From the cell containing the given text, extract its center point as [X, Y] coordinate. 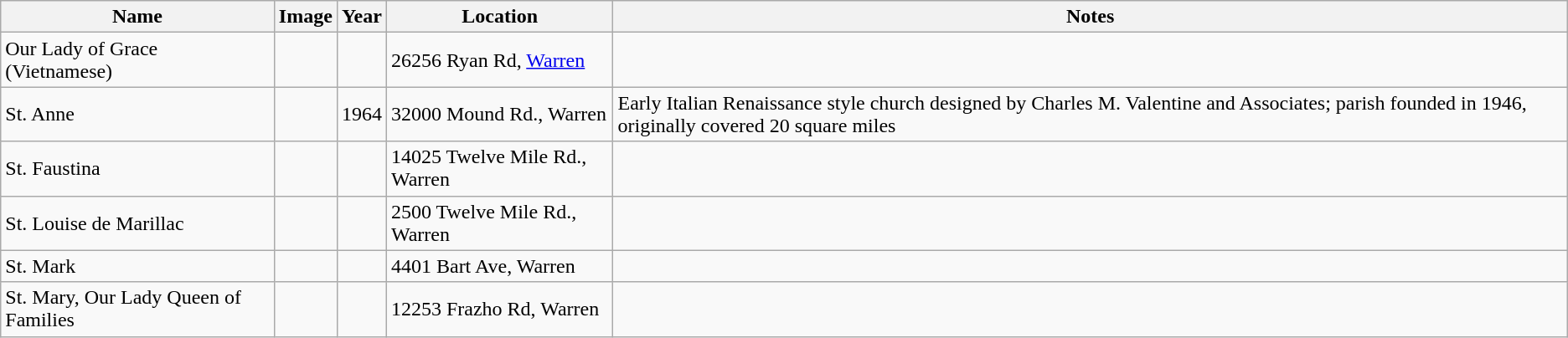
1964 [362, 114]
12253 Frazho Rd, Warren [499, 310]
Image [305, 17]
26256 Ryan Rd, Warren [499, 60]
St. Mark [137, 266]
4401 Bart Ave, Warren [499, 266]
St. Mary, Our Lady Queen of Families [137, 310]
14025 Twelve Mile Rd., Warren [499, 169]
Our Lady of Grace (Vietnamese) [137, 60]
St. Anne [137, 114]
Name [137, 17]
2500 Twelve Mile Rd., Warren [499, 223]
Notes [1091, 17]
Year [362, 17]
32000 Mound Rd., Warren [499, 114]
St. Faustina [137, 169]
Location [499, 17]
Early Italian Renaissance style church designed by Charles M. Valentine and Associates; parish founded in 1946, originally covered 20 square miles [1091, 114]
St. Louise de Marillac [137, 223]
